For the text-containing cell, return its midpoint in [X, Y] coordinate format. 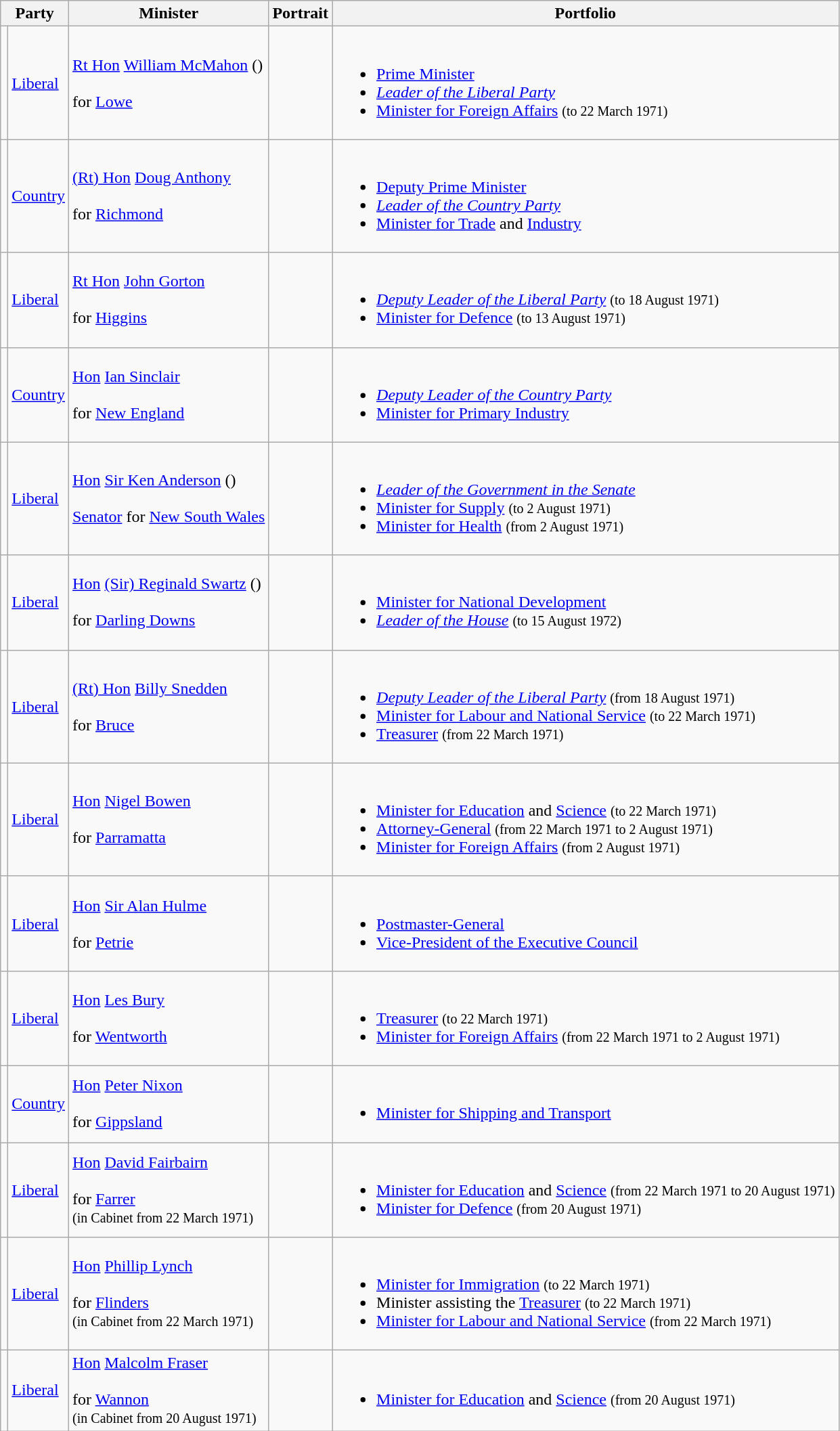
(Rt) Hon Doug Anthony for Richmond [169, 196]
Portfolio [585, 14]
Rt Hon John Gorton for Higgins [169, 300]
Hon (Sir) Reginald Swartz () for Darling Downs [169, 602]
Hon Sir Ken Anderson () Senator for New South Wales [169, 498]
Hon Sir Alan Hulme for Petrie [169, 923]
Deputy Leader of the Liberal Party (from 18 August 1971)Minister for Labour and National Service (to 22 March 1971)Treasurer (from 22 March 1971) [585, 707]
Leader of the Government in the SenateMinister for Supply (to 2 August 1971)Minister for Health (from 2 August 1971) [585, 498]
Treasurer (to 22 March 1971)Minister for Foreign Affairs (from 22 March 1971 to 2 August 1971) [585, 1018]
Minister [169, 14]
Minister for Shipping and Transport [585, 1103]
Hon Nigel Bowen for Parramatta [169, 819]
Hon Malcolm Fraser for Wannon (in Cabinet from 20 August 1971) [169, 1390]
Postmaster-GeneralVice-President of the Executive Council [585, 923]
Minister for National DevelopmentLeader of the House (to 15 August 1972) [585, 602]
Hon Phillip Lynch for Flinders (in Cabinet from 22 March 1971) [169, 1294]
Hon Peter Nixon for Gippsland [169, 1103]
Deputy Leader of the Liberal Party (to 18 August 1971)Minister for Defence (to 13 August 1971) [585, 300]
Hon Les Bury for Wentworth [169, 1018]
Party [35, 14]
Hon David Fairbairn for Farrer (in Cabinet from 22 March 1971) [169, 1190]
(Rt) Hon Billy Snedden for Bruce [169, 707]
Deputy Leader of the Country PartyMinister for Primary Industry [585, 395]
Deputy Prime MinisterLeader of the Country PartyMinister for Trade and Industry [585, 196]
Hon Ian Sinclair for New England [169, 395]
Portrait [301, 14]
Prime MinisterLeader of the Liberal PartyMinister for Foreign Affairs (to 22 March 1971) [585, 83]
Minister for Education and Science (from 20 August 1971) [585, 1390]
Minister for Education and Science (from 22 March 1971 to 20 August 1971)Minister for Defence (from 20 August 1971) [585, 1190]
Rt Hon William McMahon () for Lowe [169, 83]
